Extract the (X, Y) coordinate from the center of the cell holding the provided text.  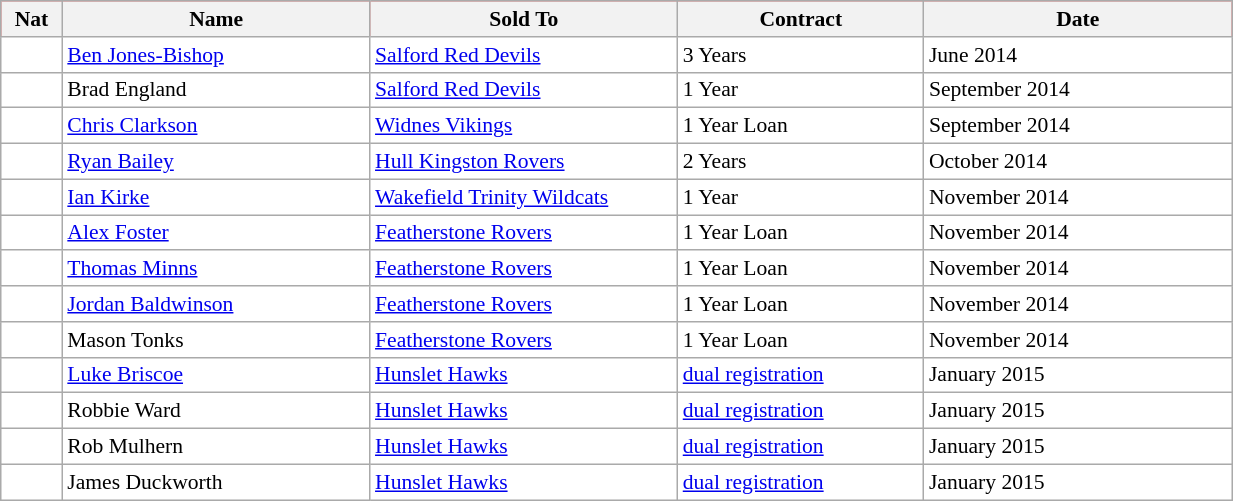
Date (1078, 19)
Sold To (524, 19)
Wakefield Trinity Wildcats (524, 197)
Rob Mulhern (216, 447)
Chris Clarkson (216, 126)
Brad England (216, 90)
Hull Kingston Rovers (524, 162)
3 Years (801, 55)
Alex Foster (216, 233)
Robbie Ward (216, 411)
October 2014 (1078, 162)
2 Years (801, 162)
James Duckworth (216, 482)
Thomas Minns (216, 269)
Luke Briscoe (216, 375)
Jordan Baldwinson (216, 304)
Ryan Bailey (216, 162)
Nat (32, 19)
Ian Kirke (216, 197)
Name (216, 19)
Mason Tonks (216, 340)
Ben Jones-Bishop (216, 55)
Widnes Vikings (524, 126)
Contract (801, 19)
June 2014 (1078, 55)
